Return the [x, y] coordinate for the center point of the cell that contains the specified text.  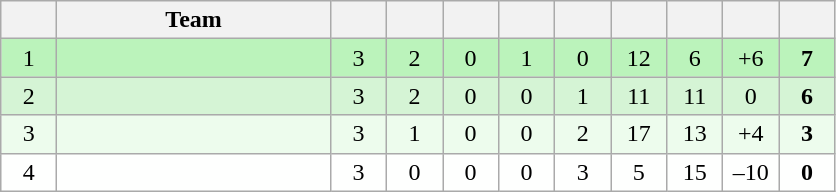
Team [194, 20]
17 [639, 134]
–10 [751, 172]
5 [639, 172]
15 [695, 172]
13 [695, 134]
+6 [751, 58]
7 [807, 58]
4 [29, 172]
+4 [751, 134]
12 [639, 58]
